Return the [x, y] coordinate for the center point of the cell that contains the specified text.  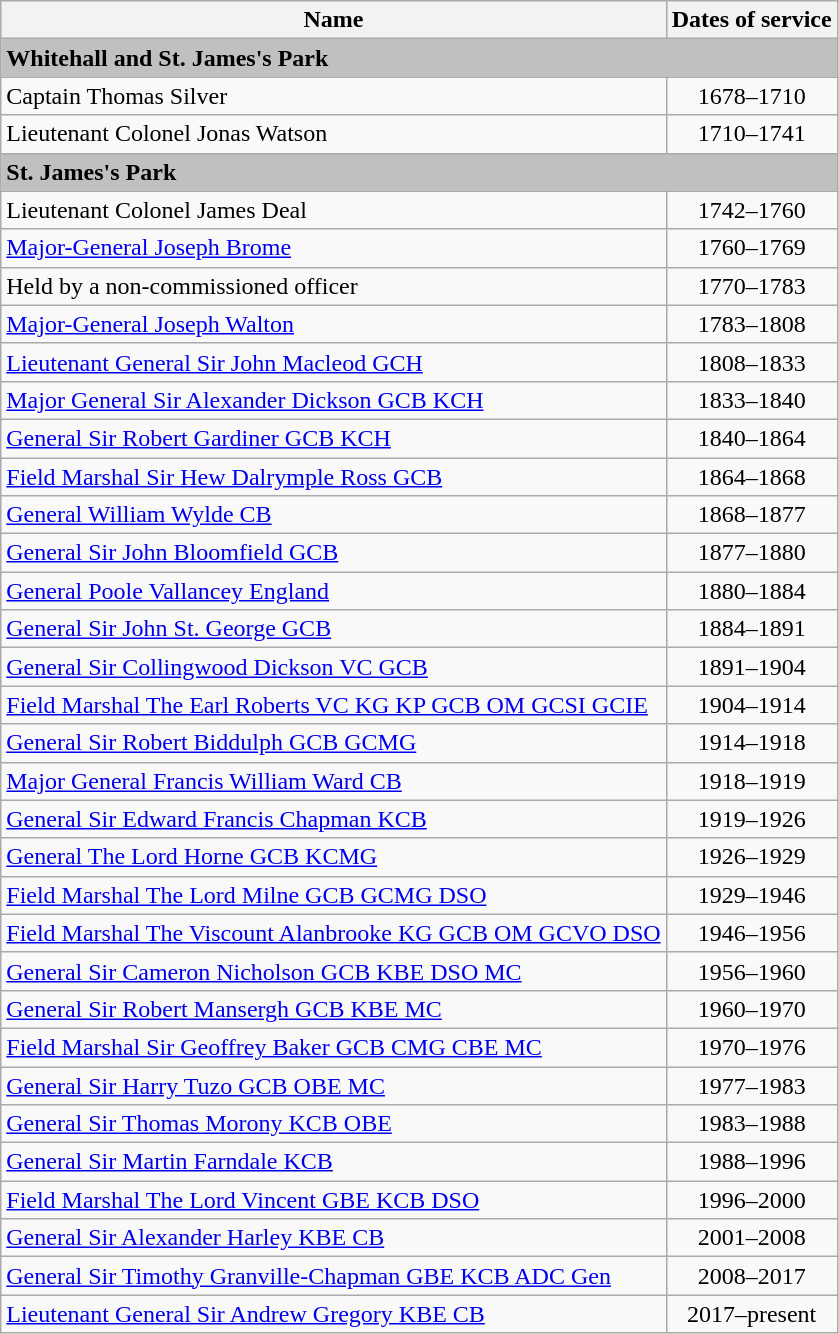
General Sir Harry Tuzo GCB OBE MC [334, 1085]
Field Marshal The Earl Roberts VC KG KP GCB OM GCSI GCIE [334, 705]
1840–1864 [752, 438]
Major-General Joseph Walton [334, 324]
Lieutenant General Sir Andrew Gregory KBE CB [334, 1314]
Whitehall and St. James's Park [419, 58]
Major-General Joseph Brome [334, 248]
1891–1904 [752, 667]
General Sir Martin Farndale KCB [334, 1162]
1988–1996 [752, 1162]
General Sir Alexander Harley KBE CB [334, 1238]
Major General Francis William Ward CB [334, 781]
Lieutenant Colonel Jonas Watson [334, 134]
Field Marshal The Viscount Alanbrooke KG GCB OM GCVO DSO [334, 933]
Captain Thomas Silver [334, 96]
1946–1956 [752, 933]
General Sir Robert Gardiner GCB KCH [334, 438]
Lieutenant Colonel James Deal [334, 210]
General Sir John St. George GCB [334, 629]
General Sir John Bloomfield GCB [334, 553]
1914–1918 [752, 743]
1918–1919 [752, 781]
1983–1988 [752, 1124]
St. James's Park [419, 172]
Field Marshal The Lord Vincent GBE KCB DSO [334, 1200]
1996–2000 [752, 1200]
1770–1783 [752, 286]
1956–1960 [752, 971]
General Sir Cameron Nicholson GCB KBE DSO MC [334, 971]
1678–1710 [752, 96]
Name [334, 20]
1919–1926 [752, 819]
1760–1769 [752, 248]
1783–1808 [752, 324]
1833–1840 [752, 400]
1742–1760 [752, 210]
Dates of service [752, 20]
Held by a non-commissioned officer [334, 286]
General William Wylde CB [334, 515]
1877–1880 [752, 553]
General Sir Edward Francis Chapman KCB [334, 819]
1926–1929 [752, 857]
1929–1946 [752, 895]
1864–1868 [752, 477]
General The Lord Horne GCB KCMG [334, 857]
1884–1891 [752, 629]
Field Marshal Sir Geoffrey Baker GCB CMG CBE MC [334, 1047]
1868–1877 [752, 515]
1710–1741 [752, 134]
1808–1833 [752, 362]
General Sir Robert Biddulph GCB GCMG [334, 743]
Major General Sir Alexander Dickson GCB KCH [334, 400]
2008–2017 [752, 1276]
Field Marshal Sir Hew Dalrymple Ross GCB [334, 477]
1904–1914 [752, 705]
2001–2008 [752, 1238]
General Sir Timothy Granville-Chapman GBE KCB ADC Gen [334, 1276]
General Sir Thomas Morony KCB OBE [334, 1124]
1960–1970 [752, 1009]
Field Marshal The Lord Milne GCB GCMG DSO [334, 895]
1977–1983 [752, 1085]
General Sir Collingwood Dickson VC GCB [334, 667]
Lieutenant General Sir John Macleod GCH [334, 362]
General Poole Vallancey England [334, 591]
1880–1884 [752, 591]
General Sir Robert Mansergh GCB KBE MC [334, 1009]
1970–1976 [752, 1047]
2017–present [752, 1314]
